From the cell containing the given text, extract its center point as [x, y] coordinate. 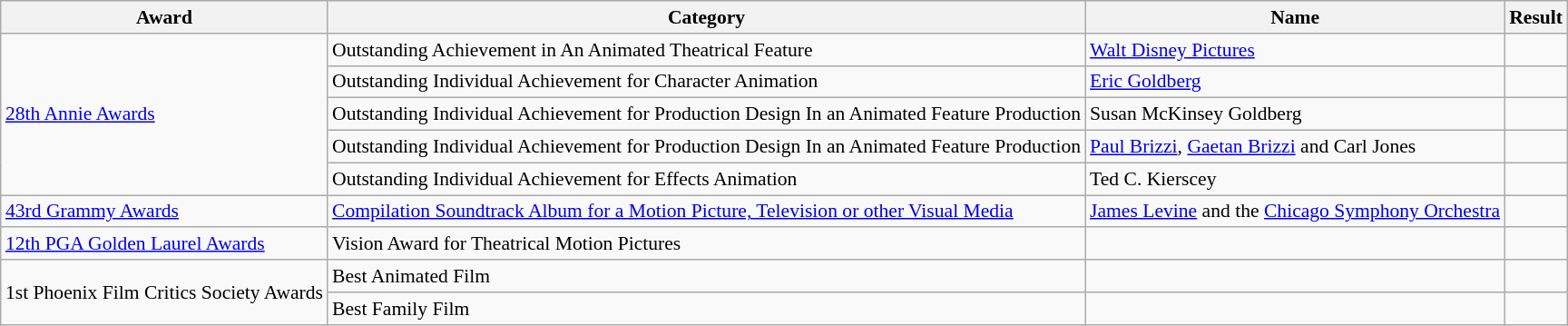
Susan McKinsey Goldberg [1295, 114]
Outstanding Individual Achievement for Effects Animation [706, 179]
James Levine and the Chicago Symphony Orchestra [1295, 211]
12th PGA Golden Laurel Awards [164, 243]
Paul Brizzi, Gaetan Brizzi and Carl Jones [1295, 146]
Compilation Soundtrack Album for a Motion Picture, Television or other Visual Media [706, 211]
Vision Award for Theatrical Motion Pictures [706, 243]
Name [1295, 17]
Walt Disney Pictures [1295, 49]
Outstanding Achievement in An Animated Theatrical Feature [706, 49]
Eric Goldberg [1295, 82]
Award [164, 17]
43rd Grammy Awards [164, 211]
Ted C. Kierscey [1295, 179]
1st Phoenix Film Critics Society Awards [164, 292]
28th Annie Awards [164, 114]
Result [1535, 17]
Outstanding Individual Achievement for Character Animation [706, 82]
Best Animated Film [706, 276]
Category [706, 17]
Best Family Film [706, 308]
